Capture the cell that displays the provided text and extract its [X, Y] central coordinate. 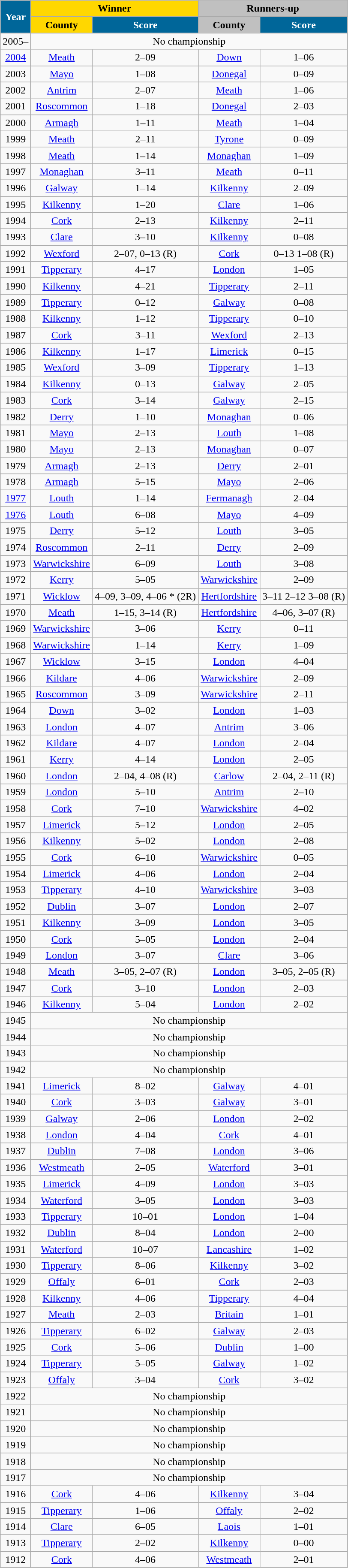
2–08 [303, 841]
1936 [15, 1167]
1932 [15, 1233]
1974 [15, 547]
1952 [15, 906]
3–14 [146, 400]
1954 [15, 874]
1916 [15, 1494]
1969 [15, 629]
1982 [15, 416]
Carlow [229, 776]
1935 [15, 1184]
1966 [15, 678]
1–17 [146, 351]
1950 [15, 939]
3–11 2–12 3–08 (R) [303, 596]
Year [15, 17]
7–08 [146, 1151]
1–12 [146, 319]
1963 [15, 727]
5–15 [146, 482]
1964 [15, 710]
1–20 [146, 205]
2000 [15, 123]
0–10 [303, 319]
4–10 [146, 890]
1981 [15, 433]
1989 [15, 302]
1–03 [303, 710]
0–05 [303, 857]
1946 [15, 1004]
5–04 [146, 1004]
1930 [15, 1266]
1957 [15, 825]
1920 [15, 1429]
Winner [115, 9]
1973 [15, 564]
1–18 [146, 106]
6–10 [146, 857]
1984 [15, 384]
1996 [15, 188]
1941 [15, 1086]
4–17 [146, 270]
1965 [15, 694]
10–01 [146, 1216]
1933 [15, 1216]
1931 [15, 1249]
1978 [15, 482]
1919 [15, 1445]
1980 [15, 449]
2–10 [303, 792]
4–21 [146, 286]
6–02 [146, 1331]
1934 [15, 1200]
1937 [15, 1151]
4–02 [303, 808]
Lancashire [229, 1249]
1977 [15, 498]
Britain [229, 1315]
2–15 [303, 400]
2–07, 0–13 (R) [146, 253]
0–15 [303, 351]
1923 [15, 1380]
5–06 [146, 1347]
5–10 [146, 792]
1940 [15, 1102]
4–09, 3–09, 4–06 * (2R) [146, 596]
1971 [15, 596]
1–11 [146, 123]
1953 [15, 890]
1926 [15, 1331]
10–07 [146, 1249]
Tyrone [229, 139]
1997 [15, 172]
1970 [15, 612]
1959 [15, 792]
0–07 [303, 449]
1990 [15, 286]
6–09 [146, 564]
1938 [15, 1135]
1–05 [303, 270]
0–12 [146, 302]
1962 [15, 743]
5–02 [146, 841]
1949 [15, 955]
1928 [15, 1298]
3–08 [303, 564]
6–08 [146, 515]
8–06 [146, 1266]
3–05, 2–05 (R) [303, 971]
1972 [15, 580]
1967 [15, 661]
1958 [15, 808]
1986 [15, 351]
1945 [15, 1021]
1995 [15, 205]
2–04, 4–08 (R) [146, 776]
3–15 [146, 661]
1–10 [146, 416]
1987 [15, 335]
1943 [15, 1053]
2005– [15, 41]
1925 [15, 1347]
1–00 [303, 1347]
0–06 [303, 416]
2004 [15, 57]
0–13 1–08 (R) [303, 253]
1929 [15, 1282]
1939 [15, 1119]
1922 [15, 1396]
4–06, 3–07 (R) [303, 612]
1917 [15, 1478]
7–10 [146, 808]
0–13 [146, 384]
6–01 [146, 1282]
8–04 [146, 1233]
1947 [15, 988]
1918 [15, 1461]
1927 [15, 1315]
1961 [15, 760]
1968 [15, 645]
Laois [229, 1527]
1956 [15, 841]
1960 [15, 776]
1944 [15, 1037]
1921 [15, 1412]
6–05 [146, 1527]
1955 [15, 857]
3–05, 2–07 (R) [146, 971]
1988 [15, 319]
1999 [15, 139]
1924 [15, 1363]
1992 [15, 253]
1948 [15, 971]
1912 [15, 1559]
1993 [15, 237]
1979 [15, 465]
2003 [15, 74]
2–04, 2–11 (R) [303, 776]
1914 [15, 1527]
1985 [15, 368]
1915 [15, 1510]
2–00 [303, 1233]
1–13 [303, 368]
1913 [15, 1543]
1994 [15, 221]
2002 [15, 90]
1942 [15, 1070]
1–15, 3–14 (R) [146, 612]
8–02 [146, 1086]
0–00 [303, 1543]
Runners-up [273, 9]
Fermanagh [229, 498]
1991 [15, 270]
1983 [15, 400]
4–14 [146, 760]
1998 [15, 155]
1976 [15, 515]
1951 [15, 923]
2001 [15, 106]
1975 [15, 531]
